Output the [x, y] coordinate of the center of the cell containing the given text.  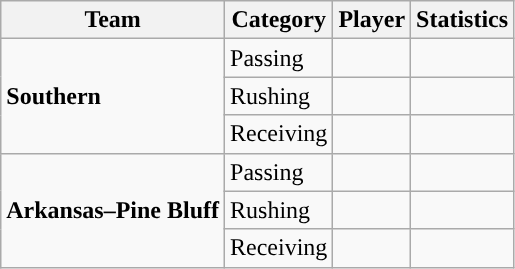
Arkansas–Pine Bluff [113, 210]
Player [372, 20]
Statistics [462, 20]
Category [279, 20]
Team [113, 20]
Southern [113, 96]
